Provide the [X, Y] coordinate of the cell's center where the given text is located.  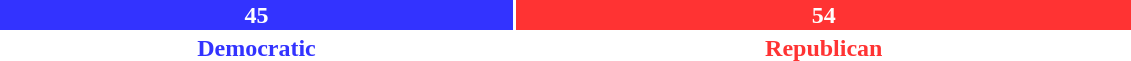
45 [256, 15]
